Provide the [X, Y] coordinate of the cell's center where the given text is located.  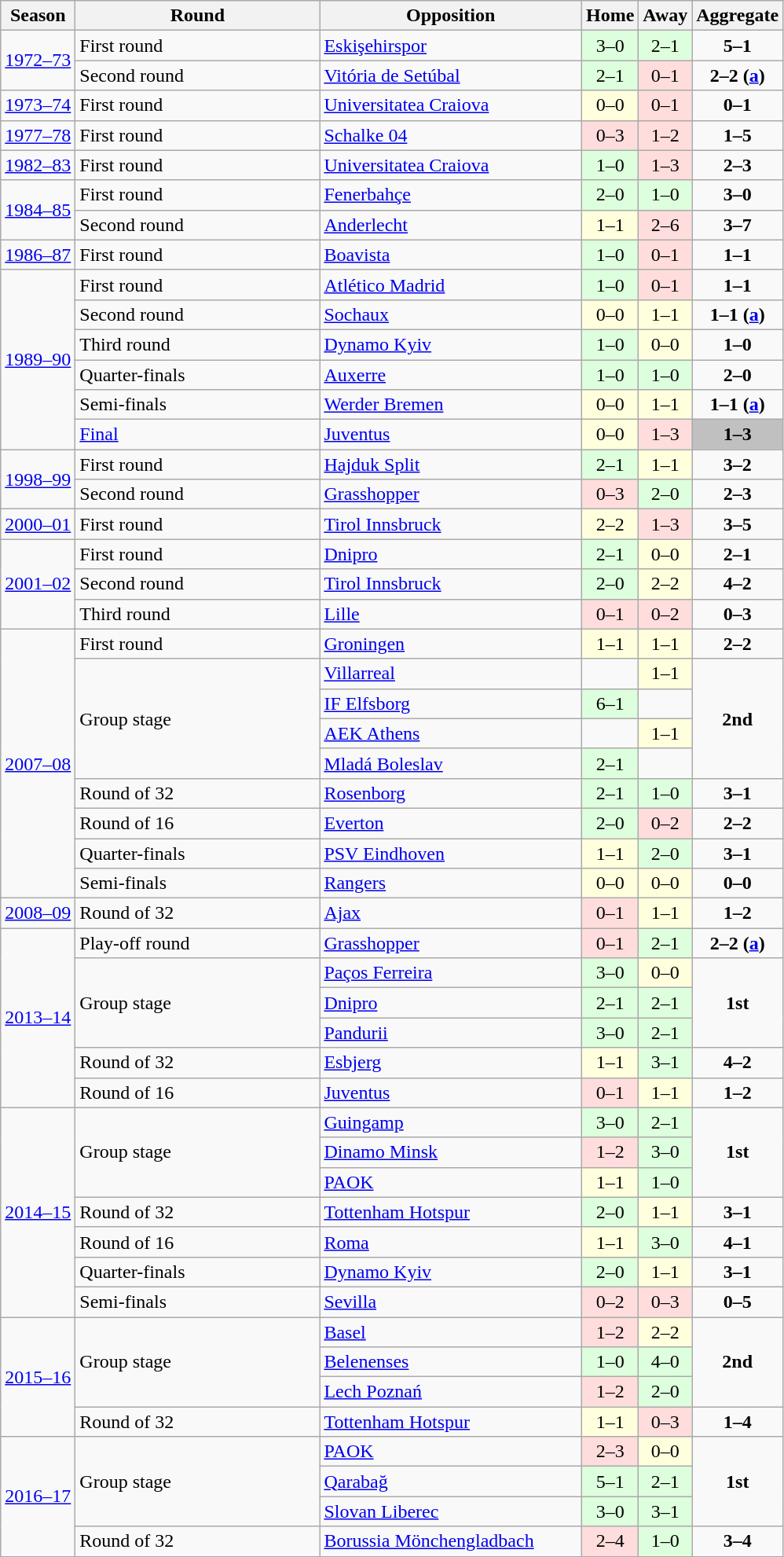
Werder Bremen [451, 405]
2–6 [665, 225]
Away [665, 16]
2014–15 [38, 1212]
Rangers [451, 883]
2013–14 [38, 1018]
2001–02 [38, 584]
3–5 [738, 524]
Guingamp [451, 1122]
1972–73 [38, 61]
Everton [451, 823]
1982–83 [38, 165]
3–7 [738, 225]
PSV Eindhoven [451, 853]
Qarabağ [451, 1482]
2007–08 [38, 764]
Belenenses [451, 1362]
Roma [451, 1242]
Auxerre [451, 375]
3–2 [738, 465]
Sevilla [451, 1302]
Dinamo Minsk [451, 1152]
Vitória de Setúbal [451, 75]
6–1 [610, 703]
IF Elfsborg [451, 703]
Paços Ferreira [451, 973]
Anderlecht [451, 225]
1986–87 [38, 255]
Basel [451, 1332]
Final [198, 435]
Eskişehirspor [451, 46]
2000–01 [38, 524]
Pandurii [451, 1033]
Borussia Mönchengladbach [451, 1541]
Play-off round [198, 943]
Aggregate [738, 16]
2008–09 [38, 913]
Mladá Boleslav [451, 763]
2015–16 [38, 1377]
Season [38, 16]
1989–90 [38, 359]
4–1 [738, 1242]
Atlético Madrid [451, 285]
Schalke 04 [451, 135]
3–4 [738, 1541]
Lech Poznań [451, 1392]
0–5 [738, 1302]
Round [198, 16]
1998–99 [38, 479]
Fenerbahçe [451, 195]
Groningen [451, 644]
Hajduk Split [451, 465]
1–4 [738, 1422]
Esbjerg [451, 1063]
4–0 [665, 1362]
Home [610, 16]
1973–74 [38, 105]
Ajax [451, 913]
Lille [451, 614]
1984–85 [38, 210]
1–5 [738, 135]
Opposition [451, 16]
Slovan Liberec [451, 1511]
Rosenborg [451, 793]
1977–78 [38, 135]
2–4 [610, 1541]
Villarreal [451, 674]
AEK Athens [451, 733]
Sochaux [451, 314]
Boavista [451, 255]
2016–17 [38, 1496]
